Determine the (x, y) coordinate at the center of the cell enclosing the given text.  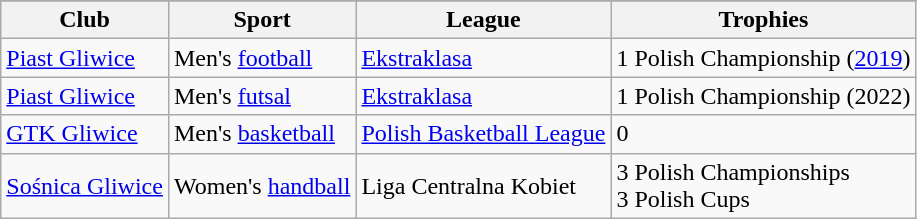
Sport (262, 20)
Liga Centralna Kobiet (484, 186)
Trophies (764, 20)
Sośnica Gliwice (85, 186)
1 Polish Championship (2019) (764, 58)
Women's handball (262, 186)
1 Polish Championship (2022) (764, 96)
Men's futsal (262, 96)
GTK Gliwice (85, 134)
0 (764, 134)
Men's football (262, 58)
Club (85, 20)
League (484, 20)
Polish Basketball League (484, 134)
3 Polish Championships3 Polish Cups (764, 186)
Men's basketball (262, 134)
